Output the [X, Y] coordinate of the center of the cell containing the given text.  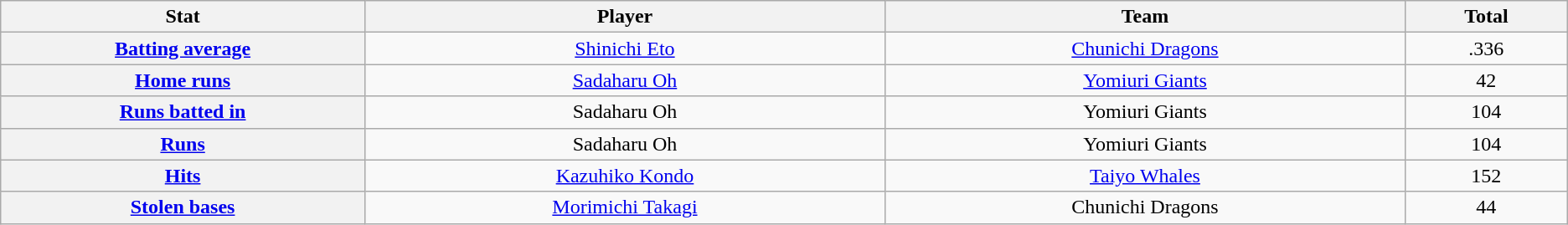
.336 [1486, 49]
152 [1486, 176]
Kazuhiko Kondo [625, 176]
Runs batted in [183, 112]
Stolen bases [183, 207]
Hits [183, 176]
44 [1486, 207]
Taiyo Whales [1144, 176]
Player [625, 17]
Shinichi Eto [625, 49]
42 [1486, 80]
Stat [183, 17]
Team [1144, 17]
Home runs [183, 80]
Total [1486, 17]
Runs [183, 144]
Morimichi Takagi [625, 207]
Batting average [183, 49]
